Pinpoint the cell where the given text exists, returning its (X, Y) midpoint coordinate. 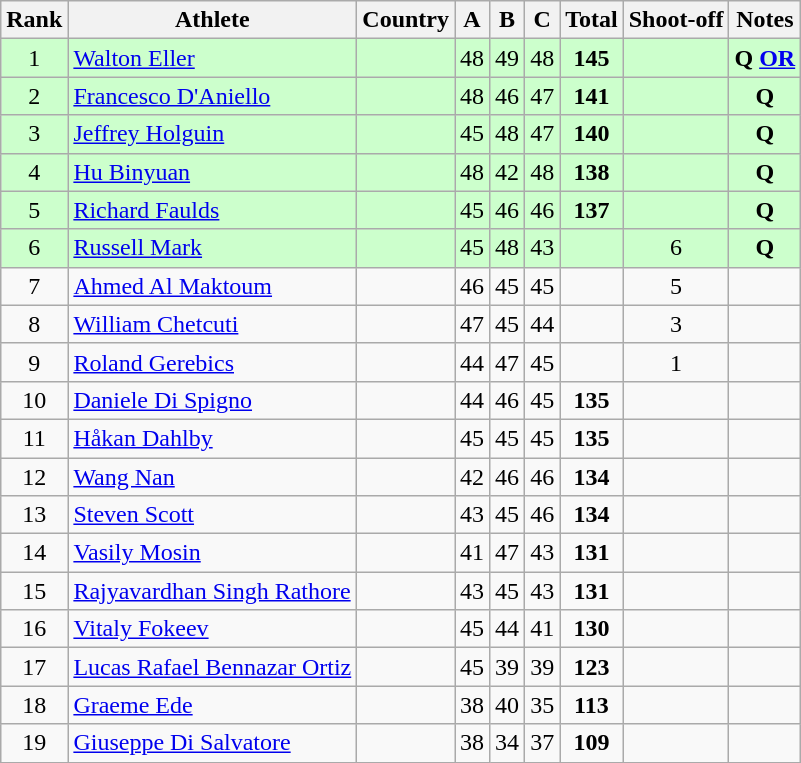
Håkan Dahlby (212, 438)
13 (34, 515)
Graeme Ede (212, 705)
11 (34, 438)
Wang Nan (212, 477)
137 (592, 210)
12 (34, 477)
Steven Scott (212, 515)
Francesco D'Aniello (212, 96)
Vitaly Fokeev (212, 629)
Total (592, 20)
Jeffrey Holguin (212, 134)
140 (592, 134)
Shoot-off (676, 20)
C (542, 20)
123 (592, 667)
Richard Faulds (212, 210)
Daniele Di Spigno (212, 400)
40 (508, 705)
15 (34, 591)
Notes (765, 20)
William Chetcuti (212, 324)
37 (542, 743)
4 (34, 172)
18 (34, 705)
49 (508, 58)
109 (592, 743)
A (472, 20)
7 (34, 286)
B (508, 20)
Hu Binyuan (212, 172)
Q OR (765, 58)
130 (592, 629)
Giuseppe Di Salvatore (212, 743)
2 (34, 96)
141 (592, 96)
17 (34, 667)
14 (34, 553)
19 (34, 743)
Lucas Rafael Bennazar Ortiz (212, 667)
138 (592, 172)
145 (592, 58)
Vasily Mosin (212, 553)
Roland Gerebics (212, 362)
35 (542, 705)
34 (508, 743)
Country (406, 20)
16 (34, 629)
9 (34, 362)
10 (34, 400)
8 (34, 324)
Walton Eller (212, 58)
Ahmed Al Maktoum (212, 286)
Rank (34, 20)
Russell Mark (212, 248)
Athlete (212, 20)
113 (592, 705)
Rajyavardhan Singh Rathore (212, 591)
